Scan for the cell matching the given text and deliver its [x, y] coordinate at center. 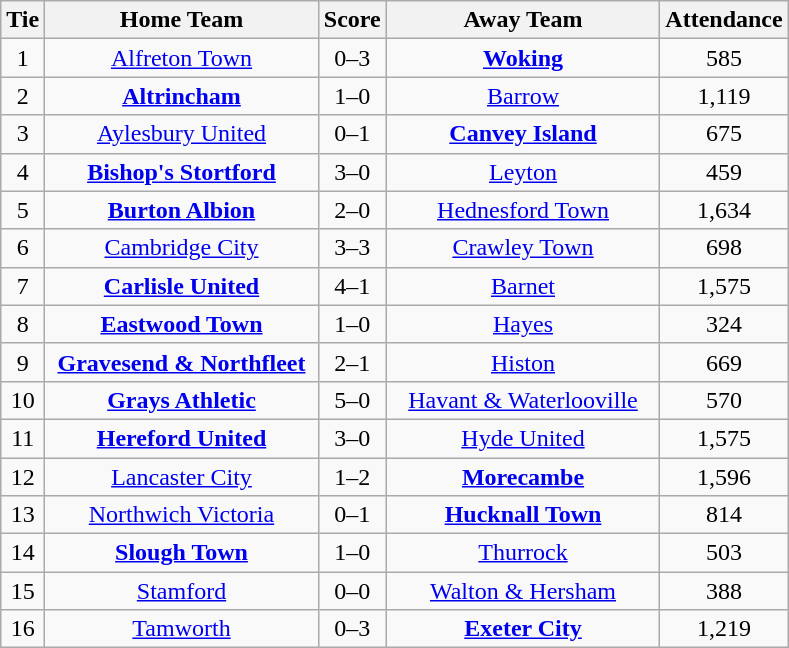
6 [23, 248]
669 [724, 362]
503 [724, 553]
Walton & Hersham [523, 591]
1–2 [352, 477]
1,634 [724, 210]
Carlisle United [182, 286]
Altrincham [182, 96]
14 [23, 553]
7 [23, 286]
570 [724, 400]
15 [23, 591]
5–0 [352, 400]
Havant & Waterlooville [523, 400]
Tie [23, 20]
Tamworth [182, 629]
675 [724, 134]
Hucknall Town [523, 515]
Crawley Town [523, 248]
1 [23, 58]
1,596 [724, 477]
Canvey Island [523, 134]
698 [724, 248]
Woking [523, 58]
1,119 [724, 96]
814 [724, 515]
9 [23, 362]
459 [724, 172]
Score [352, 20]
Leyton [523, 172]
324 [724, 324]
Thurrock [523, 553]
Morecambe [523, 477]
Bishop's Stortford [182, 172]
Away Team [523, 20]
Alfreton Town [182, 58]
Stamford [182, 591]
Grays Athletic [182, 400]
3 [23, 134]
Burton Albion [182, 210]
2–0 [352, 210]
Hayes [523, 324]
Attendance [724, 20]
388 [724, 591]
Lancaster City [182, 477]
Hednesford Town [523, 210]
5 [23, 210]
3–3 [352, 248]
Slough Town [182, 553]
13 [23, 515]
4–1 [352, 286]
0–0 [352, 591]
Northwich Victoria [182, 515]
585 [724, 58]
1,219 [724, 629]
Hyde United [523, 438]
Aylesbury United [182, 134]
Barnet [523, 286]
Cambridge City [182, 248]
4 [23, 172]
16 [23, 629]
Histon [523, 362]
Home Team [182, 20]
12 [23, 477]
Exeter City [523, 629]
8 [23, 324]
Hereford United [182, 438]
2 [23, 96]
Eastwood Town [182, 324]
10 [23, 400]
11 [23, 438]
2–1 [352, 362]
Gravesend & Northfleet [182, 362]
Barrow [523, 96]
